Find where the given text appears and provide that cell's center as [X, Y] coordinate. 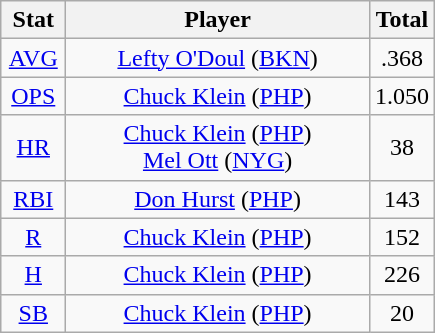
OPS [34, 96]
Player [218, 20]
H [34, 275]
38 [402, 148]
Lefty O'Doul (BKN) [218, 58]
20 [402, 313]
Chuck Klein (PHP)Mel Ott (NYG) [218, 148]
.368 [402, 58]
SB [34, 313]
Total [402, 20]
Stat [34, 20]
Don Hurst (PHP) [218, 199]
143 [402, 199]
226 [402, 275]
RBI [34, 199]
152 [402, 237]
AVG [34, 58]
HR [34, 148]
1.050 [402, 96]
R [34, 237]
